From the cell containing the given text, extract its center point as [X, Y] coordinate. 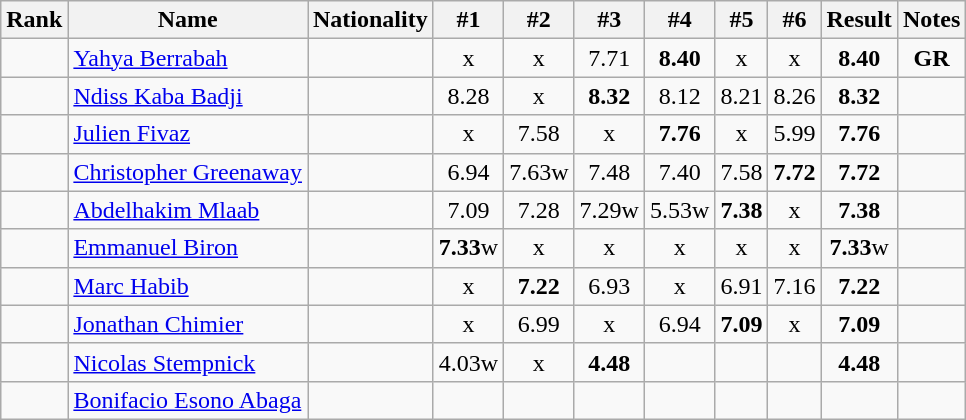
Bonifacio Esono Abaga [188, 400]
Julien Fivaz [188, 134]
5.53w [679, 210]
8.21 [742, 96]
7.48 [609, 172]
Ndiss Kaba Badji [188, 96]
Notes [931, 20]
Name [188, 20]
GR [931, 58]
Christopher Greenaway [188, 172]
#2 [539, 20]
6.99 [539, 324]
#6 [794, 20]
Rank [34, 20]
7.63w [539, 172]
Marc Habib [188, 286]
Result [859, 20]
#3 [609, 20]
7.29w [609, 210]
Nationality [371, 20]
8.26 [794, 96]
Jonathan Chimier [188, 324]
7.71 [609, 58]
Yahya Berrabah [188, 58]
4.03w [468, 362]
Emmanuel Biron [188, 248]
7.40 [679, 172]
#4 [679, 20]
5.99 [794, 134]
8.12 [679, 96]
6.93 [609, 286]
7.16 [794, 286]
#5 [742, 20]
#1 [468, 20]
Abdelhakim Mlaab [188, 210]
8.28 [468, 96]
Nicolas Stempnick [188, 362]
6.91 [742, 286]
7.28 [539, 210]
